Find where the given text appears and provide that cell's center as [X, Y] coordinate. 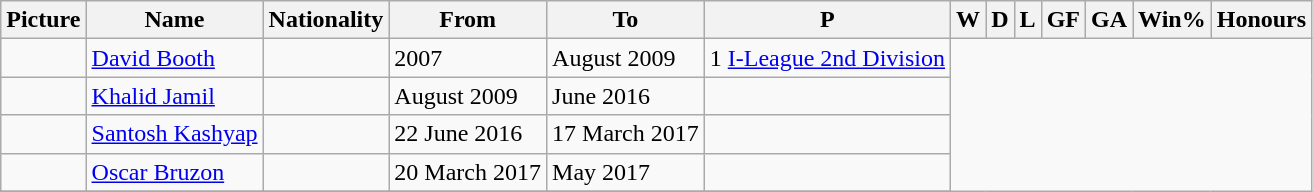
Honours [1261, 20]
W [968, 20]
P [827, 20]
Win% [1172, 20]
Khalid Jamil [174, 96]
To [626, 20]
20 March 2017 [468, 172]
Oscar Bruzon [174, 172]
June 2016 [626, 96]
David Booth [174, 58]
22 June 2016 [468, 134]
May 2017 [626, 172]
1 I-League 2nd Division [827, 58]
17 March 2017 [626, 134]
2007 [468, 58]
Santosh Kashyap [174, 134]
Name [174, 20]
GF [1063, 20]
From [468, 20]
GA [1110, 20]
Picture [44, 20]
Nationality [326, 20]
D [1000, 20]
L [1028, 20]
